Locate the cell with the specified text and output its (X, Y) center coordinate. 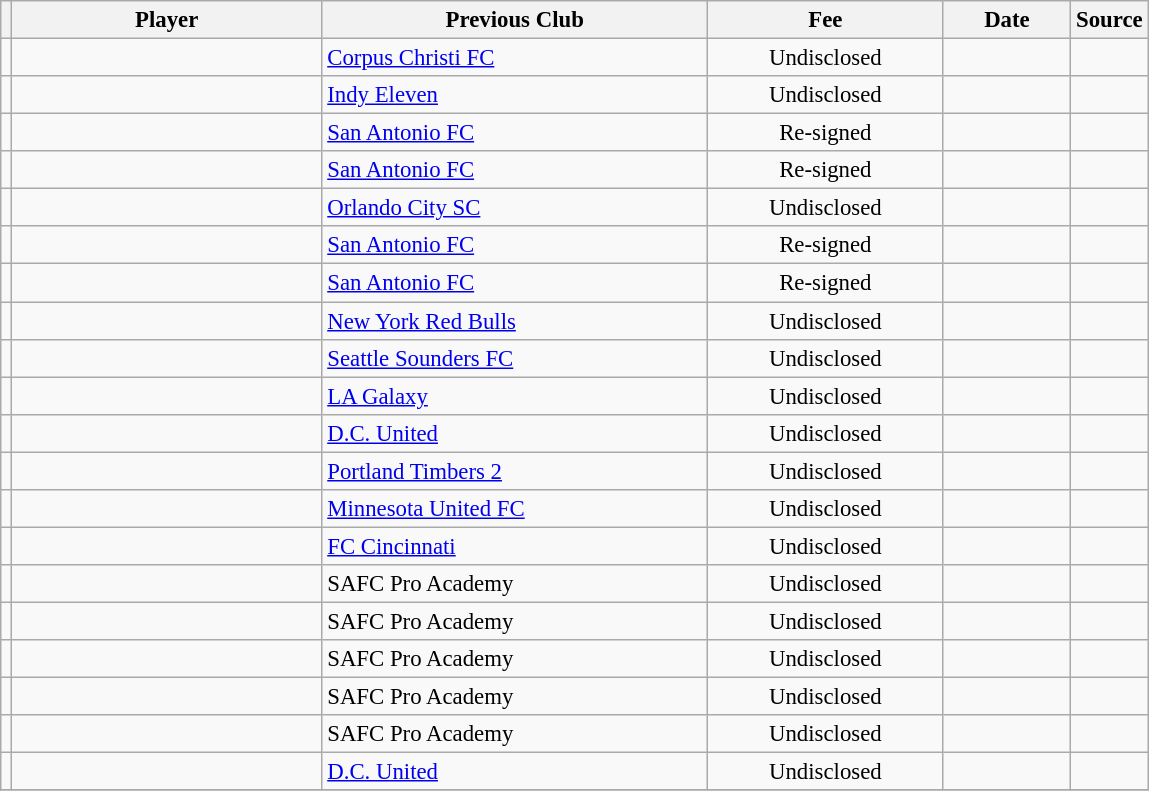
Minnesota United FC (515, 509)
Date (1007, 20)
Portland Timbers 2 (515, 471)
New York Red Bulls (515, 321)
Corpus Christi FC (515, 58)
Seattle Sounders FC (515, 358)
Indy Eleven (515, 95)
Previous Club (515, 20)
Fee (826, 20)
LA Galaxy (515, 396)
Orlando City SC (515, 208)
Source (1110, 20)
Player (166, 20)
FC Cincinnati (515, 546)
